Output the (x, y) coordinate of the center of the cell containing the given text.  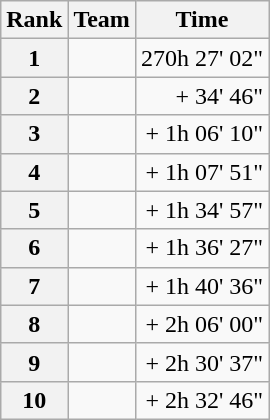
3 (34, 134)
+ 1h 06' 10" (202, 134)
+ 34' 46" (202, 96)
7 (34, 286)
5 (34, 210)
1 (34, 58)
6 (34, 248)
+ 1h 36' 27" (202, 248)
+ 2h 06' 00" (202, 324)
10 (34, 400)
+ 1h 40' 36" (202, 286)
8 (34, 324)
Team (102, 20)
+ 1h 34' 57" (202, 210)
+ 2h 32' 46" (202, 400)
270h 27' 02" (202, 58)
+ 2h 30' 37" (202, 362)
4 (34, 172)
2 (34, 96)
Rank (34, 20)
+ 1h 07' 51" (202, 172)
9 (34, 362)
Time (202, 20)
